For the text-containing cell, return its midpoint in (X, Y) coordinate format. 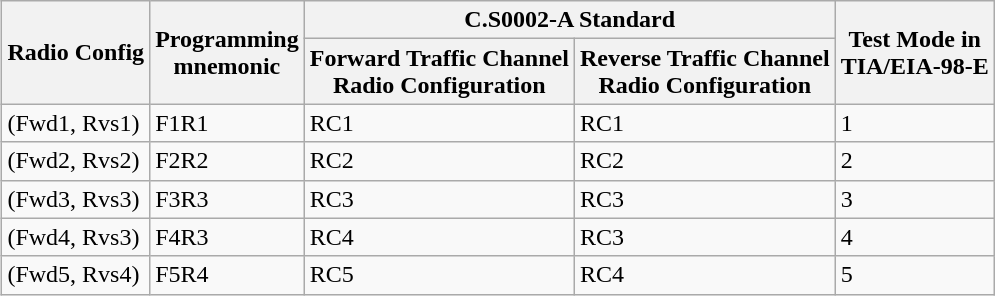
(Fwd5, Rvs4) (76, 275)
C.S0002-A Standard (570, 20)
Test Mode inTIA/EIA-98-E (914, 52)
3 (914, 199)
Programmingmnemonic (228, 52)
2 (914, 161)
(Fwd3, Rvs3) (76, 199)
5 (914, 275)
Radio Config (76, 52)
Reverse Traffic ChannelRadio Configuration (704, 72)
1 (914, 123)
Forward Traffic ChannelRadio Configuration (439, 72)
(Fwd2, Rvs2) (76, 161)
F5R4 (228, 275)
RC5 (439, 275)
F4R3 (228, 237)
F1R1 (228, 123)
F3R3 (228, 199)
F2R2 (228, 161)
4 (914, 237)
(Fwd1, Rvs1) (76, 123)
(Fwd4, Rvs3) (76, 237)
